Find where the given text appears and provide that cell's center as (x, y) coordinate. 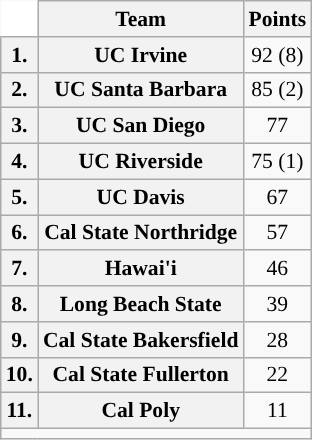
Cal Poly (141, 411)
UC San Diego (141, 126)
75 (1) (277, 162)
3. (20, 126)
6. (20, 233)
Team (141, 19)
77 (277, 126)
UC Riverside (141, 162)
11. (20, 411)
11 (277, 411)
Cal State Bakersfield (141, 340)
7. (20, 269)
39 (277, 304)
22 (277, 375)
85 (2) (277, 90)
1. (20, 55)
UC Santa Barbara (141, 90)
UC Davis (141, 197)
46 (277, 269)
9. (20, 340)
28 (277, 340)
92 (8) (277, 55)
2. (20, 90)
67 (277, 197)
10. (20, 375)
8. (20, 304)
4. (20, 162)
UC Irvine (141, 55)
Points (277, 19)
57 (277, 233)
5. (20, 197)
Long Beach State (141, 304)
Cal State Northridge (141, 233)
Hawai'i (141, 269)
Cal State Fullerton (141, 375)
